Scan for the cell matching the given text and deliver its (x, y) coordinate at center. 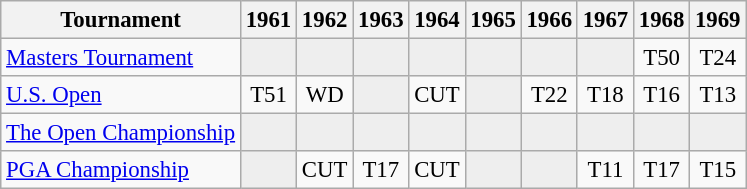
Masters Tournament (121, 58)
WD (325, 95)
T51 (268, 95)
1966 (549, 20)
U.S. Open (121, 95)
1969 (718, 20)
Tournament (121, 20)
T15 (718, 170)
PGA Championship (121, 170)
1965 (493, 20)
1968 (661, 20)
T13 (718, 95)
T50 (661, 58)
The Open Championship (121, 133)
T24 (718, 58)
T18 (605, 95)
1961 (268, 20)
T11 (605, 170)
T16 (661, 95)
1964 (437, 20)
1963 (381, 20)
T22 (549, 95)
1967 (605, 20)
1962 (325, 20)
